Search for the cell housing the specified text and yield its [x, y] center coordinate. 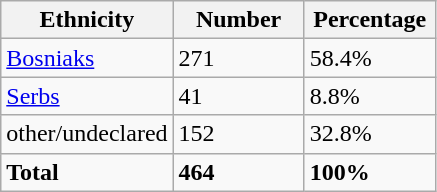
Percentage [370, 20]
Total [87, 172]
Ethnicity [87, 20]
32.8% [370, 134]
152 [238, 134]
271 [238, 58]
Bosniaks [87, 58]
58.4% [370, 58]
Serbs [87, 96]
other/undeclared [87, 134]
464 [238, 172]
41 [238, 96]
Number [238, 20]
100% [370, 172]
8.8% [370, 96]
